Detect which cell encompasses the target text, then output its (x, y) center coordinate. 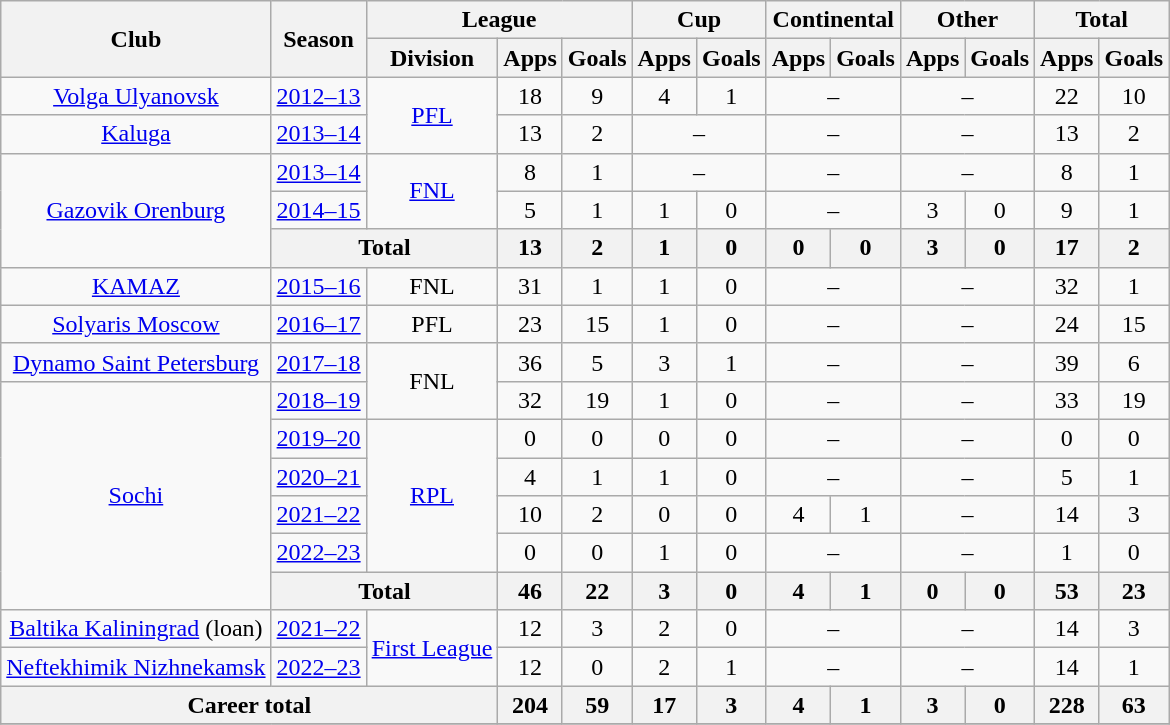
24 (1067, 324)
39 (1067, 362)
Club (136, 39)
RPL (432, 495)
Division (432, 58)
Neftekhimik Nizhnekamsk (136, 667)
First League (432, 648)
63 (1134, 705)
Volga Ulyanovsk (136, 96)
228 (1067, 705)
2020–21 (318, 477)
2018–19 (318, 400)
59 (597, 705)
2016–17 (318, 324)
Dynamo Saint Petersburg (136, 362)
204 (530, 705)
Cup (699, 20)
Baltika Kaliningrad (loan) (136, 629)
Sochi (136, 495)
KAMAZ (136, 286)
31 (530, 286)
Solyaris Moscow (136, 324)
53 (1067, 591)
2019–20 (318, 438)
36 (530, 362)
18 (530, 96)
Continental (833, 20)
33 (1067, 400)
46 (530, 591)
League (499, 20)
2017–18 (318, 362)
2012–13 (318, 96)
Gazovik Orenburg (136, 210)
Season (318, 39)
Kaluga (136, 134)
2014–15 (318, 210)
2015–16 (318, 286)
6 (1134, 362)
Other (967, 20)
Career total (250, 705)
